For the text-containing cell, return its midpoint in [X, Y] coordinate format. 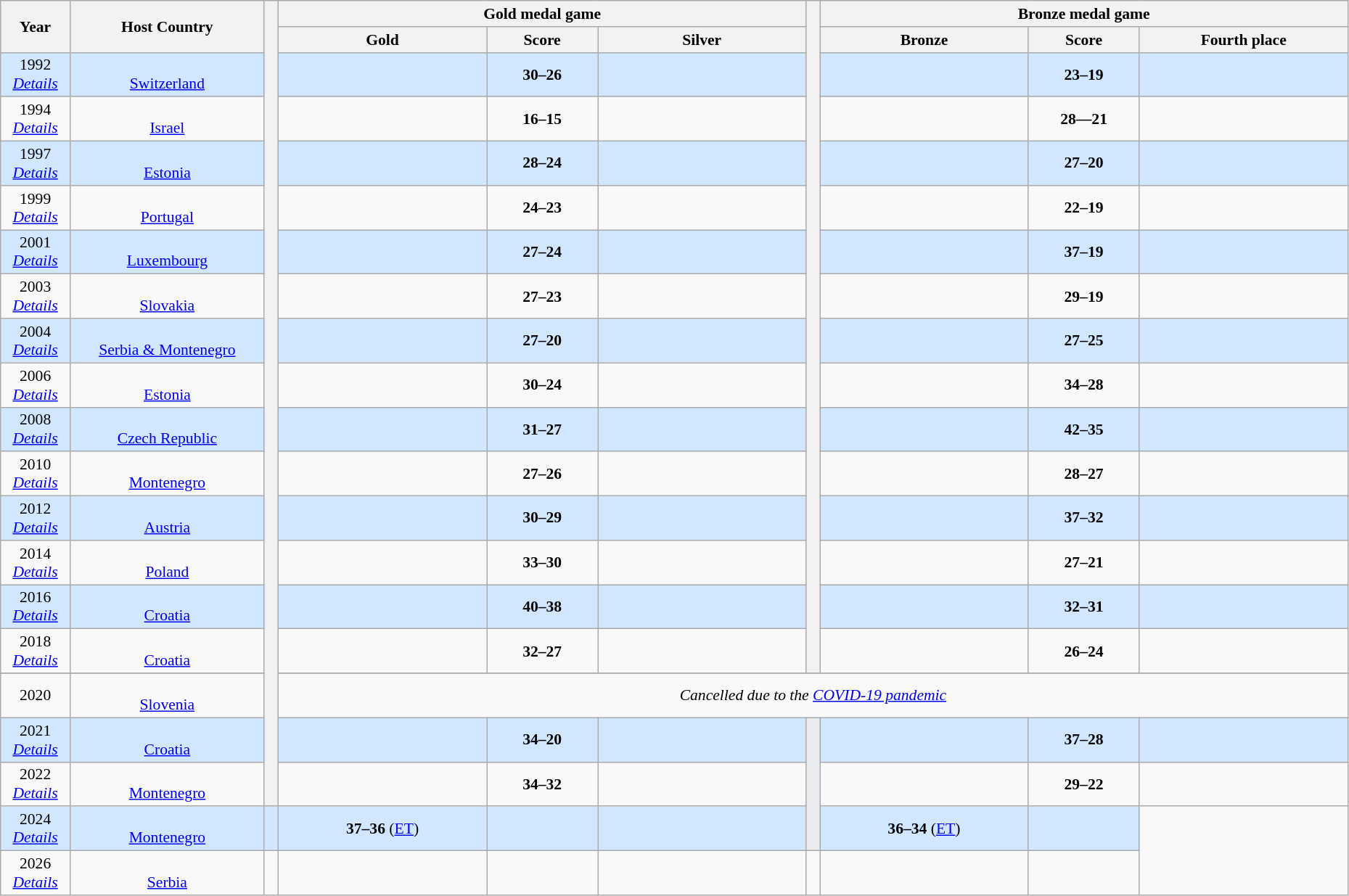
27–25 [1084, 341]
2021Details [36, 740]
2012 Details [36, 518]
Host Country [167, 26]
2008 Details [36, 429]
2022 Details [36, 784]
Serbia & Montenegro [167, 341]
37–19 [1084, 252]
36–34 (ET) [924, 829]
27–21 [1084, 563]
Bronze [924, 40]
37–32 [1084, 518]
1992 Details [36, 74]
2016 Details [36, 607]
26–24 [1084, 652]
37–36 (ET) [382, 829]
Czech Republic [167, 429]
Slovenia [167, 695]
Fourth place [1244, 40]
34–20 [543, 740]
Gold medal game [541, 14]
34–32 [543, 784]
2003 Details [36, 296]
2006 Details [36, 385]
2024 Details [36, 829]
31–27 [543, 429]
Slovakia [167, 296]
2001 Details [36, 252]
Austria [167, 518]
Serbia [167, 874]
Luxembourg [167, 252]
40–38 [543, 607]
23–19 [1084, 74]
24–23 [543, 207]
37–28 [1084, 740]
Bronze medal game [1084, 14]
32–27 [543, 652]
2020 [36, 695]
Portugal [167, 207]
27–24 [543, 252]
Gold [382, 40]
2014 Details [36, 563]
22–19 [1084, 207]
30–24 [543, 385]
33–30 [543, 563]
34–28 [1084, 385]
29–19 [1084, 296]
42–35 [1084, 429]
2026 Details [36, 874]
2018 Details [36, 652]
1997 Details [36, 164]
28–27 [1084, 474]
28—21 [1084, 119]
16–15 [543, 119]
2004 Details [36, 341]
2010 Details [36, 474]
Silver [702, 40]
29–22 [1084, 784]
Cancelled due to the COVID-19 pandemic [813, 695]
1994 Details [36, 119]
Israel [167, 119]
Poland [167, 563]
27–23 [543, 296]
30–26 [543, 74]
27–26 [543, 474]
30–29 [543, 518]
Year [36, 26]
32–31 [1084, 607]
28–24 [543, 164]
1999 Details [36, 207]
Switzerland [167, 74]
